Extract the (X, Y) coordinate from the center of the cell holding the provided text.  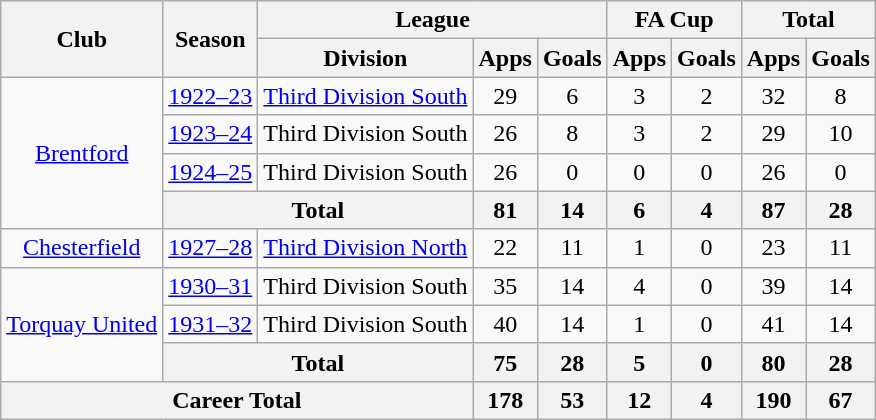
75 (505, 362)
53 (572, 400)
39 (773, 286)
1924–25 (210, 172)
League (432, 20)
178 (505, 400)
Torquay United (82, 324)
10 (841, 134)
35 (505, 286)
Career Total (237, 400)
1930–31 (210, 286)
5 (639, 362)
Third Division North (366, 248)
FA Cup (674, 20)
40 (505, 324)
12 (639, 400)
81 (505, 210)
80 (773, 362)
87 (773, 210)
23 (773, 248)
1922–23 (210, 96)
190 (773, 400)
Club (82, 39)
1923–24 (210, 134)
32 (773, 96)
22 (505, 248)
Division (366, 58)
1931–32 (210, 324)
Chesterfield (82, 248)
41 (773, 324)
67 (841, 400)
Brentford (82, 153)
Season (210, 39)
1927–28 (210, 248)
